Output the [X, Y] coordinate of the center of the cell containing the given text.  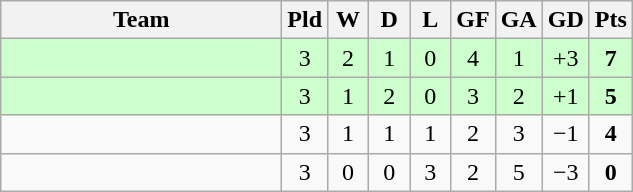
Team [142, 20]
Pts [610, 20]
+1 [566, 96]
D [390, 20]
Pld [305, 20]
GD [566, 20]
W [348, 20]
7 [610, 58]
+3 [566, 58]
−3 [566, 172]
L [430, 20]
GF [473, 20]
GA [518, 20]
−1 [566, 134]
